Scan for the cell matching the given text and deliver its (X, Y) coordinate at center. 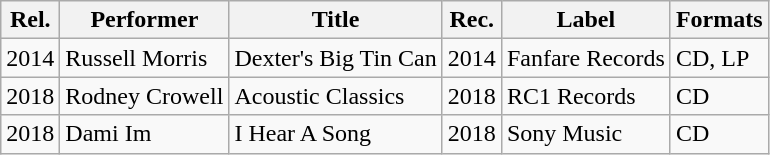
Rec. (472, 20)
Dexter's Big Tin Can (336, 58)
Performer (144, 20)
Label (586, 20)
Russell Morris (144, 58)
CD, LP (719, 58)
Rodney Crowell (144, 96)
I Hear A Song (336, 134)
Rel. (30, 20)
Fanfare Records (586, 58)
Title (336, 20)
Sony Music (586, 134)
Formats (719, 20)
RC1 Records (586, 96)
Acoustic Classics (336, 96)
Dami Im (144, 134)
